Determine the (x, y) coordinate at the center of the cell enclosing the given text.  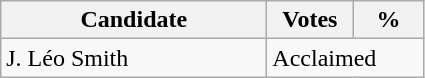
Acclaimed (346, 58)
% (388, 20)
J. Léo Smith (134, 58)
Candidate (134, 20)
Votes (310, 20)
